Identify which cell holds the provided text, then report its (X, Y) central coordinate. 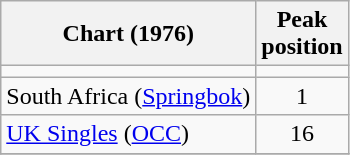
Chart (1976) (128, 34)
16 (302, 134)
UK Singles (OCC) (128, 134)
Peakposition (302, 34)
1 (302, 96)
South Africa (Springbok) (128, 96)
